Search for the cell housing the specified text and yield its [x, y] center coordinate. 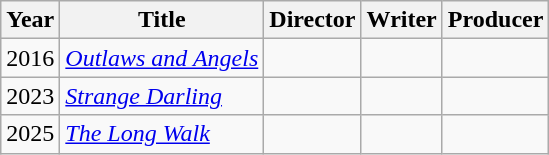
Title [162, 20]
Strange Darling [162, 96]
2025 [30, 134]
Outlaws and Angels [162, 58]
Year [30, 20]
Director [312, 20]
The Long Walk [162, 134]
2023 [30, 96]
2016 [30, 58]
Producer [496, 20]
Writer [402, 20]
